Capture the cell that displays the provided text and extract its [X, Y] central coordinate. 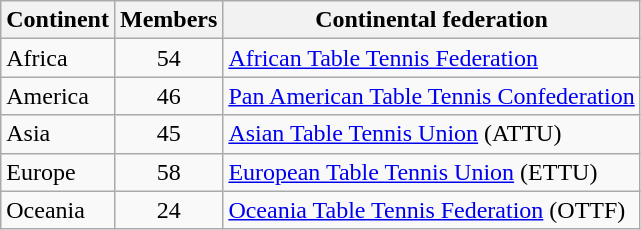
Pan American Table Tennis Confederation [432, 96]
45 [168, 134]
America [58, 96]
European Table Tennis Union (ETTU) [432, 172]
Africa [58, 58]
African Table Tennis Federation [432, 58]
Oceania Table Tennis Federation (OTTF) [432, 210]
46 [168, 96]
Continental federation [432, 20]
Asian Table Tennis Union (ATTU) [432, 134]
Oceania [58, 210]
54 [168, 58]
Members [168, 20]
Europe [58, 172]
24 [168, 210]
58 [168, 172]
Continent [58, 20]
Asia [58, 134]
